Return the [X, Y] coordinate for the center point of the cell that contains the specified text.  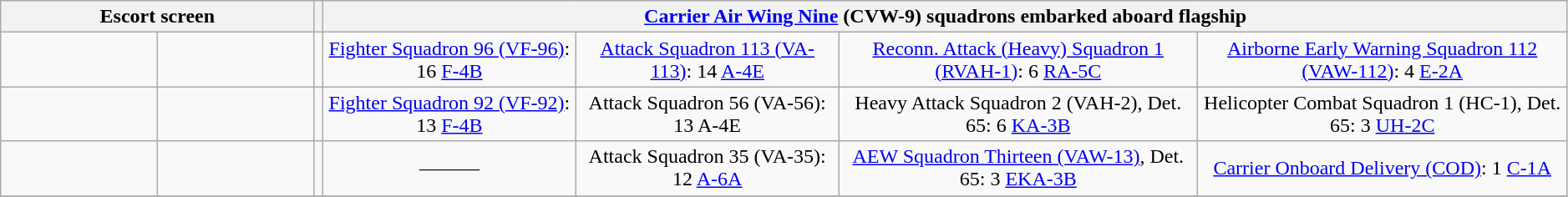
Airborne Early Warning Squadron 112 (VAW-112): 4 E-2A [1382, 60]
Fighter Squadron 96 (VF-96): 16 F-4B [449, 60]
Carrier Onboard Delivery (COD): 1 C-1A [1382, 169]
Heavy Attack Squadron 2 (VAH-2), Det. 65: 6 KA-3B [1017, 114]
Carrier Air Wing Nine (CVW-9) squadrons embarked aboard flagship [946, 17]
——— [449, 169]
AEW Squadron Thirteen (VAW-13), Det. 65: 3 EKA-3B [1017, 169]
Escort screen [157, 17]
Fighter Squadron 92 (VF-92): 13 F-4B [449, 114]
Helicopter Combat Squadron 1 (HC-1), Det. 65: 3 UH-2C [1382, 114]
Attack Squadron 113 (VA-113): 14 A-4E [707, 60]
Reconn. Attack (Heavy) Squadron 1 (RVAH-1): 6 RA-5C [1017, 60]
Attack Squadron 35 (VA-35): 12 A-6A [707, 169]
Attack Squadron 56 (VA-56): 13 A-4E [707, 114]
